From the cell containing the given text, extract its center point as (X, Y) coordinate. 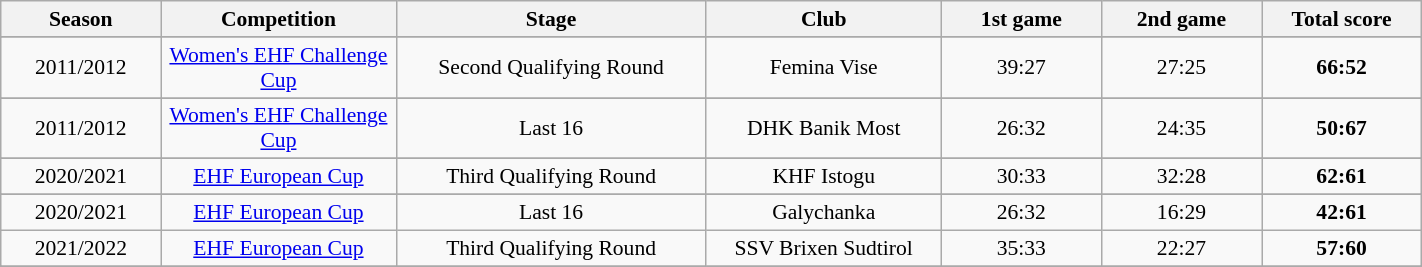
42:61 (1342, 213)
62:61 (1342, 177)
2021/2022 (81, 248)
Season (81, 19)
22:27 (1181, 248)
Stage (551, 19)
Second Qualifying Round (551, 68)
Femina Vise (824, 68)
30:33 (1021, 177)
32:28 (1181, 177)
SSV Brixen Sudtirol (824, 248)
Competition (278, 19)
2nd game (1181, 19)
57:60 (1342, 248)
KHF Istogu (824, 177)
16:29 (1181, 213)
39:27 (1021, 68)
24:35 (1181, 128)
DHK Banik Most (824, 128)
27:25 (1181, 68)
35:33 (1021, 248)
50:67 (1342, 128)
Galychanka (824, 213)
66:52 (1342, 68)
1st game (1021, 19)
Total score (1342, 19)
Club (824, 19)
